Return the (X, Y) coordinate for the center point of the cell that contains the specified text.  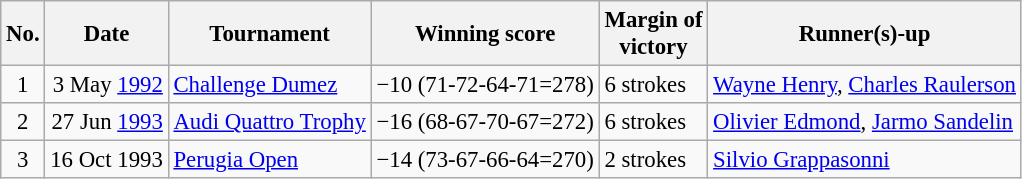
Tournament (270, 34)
−14 (73-67-66-64=270) (485, 160)
Olivier Edmond, Jarmo Sandelin (865, 122)
Silvio Grappasonni (865, 160)
−16 (68-67-70-67=272) (485, 122)
Perugia Open (270, 160)
16 Oct 1993 (106, 160)
Challenge Dumez (270, 85)
Margin ofvictory (654, 34)
3 (23, 160)
Wayne Henry, Charles Raulerson (865, 85)
No. (23, 34)
2 strokes (654, 160)
Winning score (485, 34)
1 (23, 85)
2 (23, 122)
Date (106, 34)
27 Jun 1993 (106, 122)
Runner(s)-up (865, 34)
3 May 1992 (106, 85)
Audi Quattro Trophy (270, 122)
−10 (71-72-64-71=278) (485, 85)
